Search for the cell housing the specified text and yield its (X, Y) center coordinate. 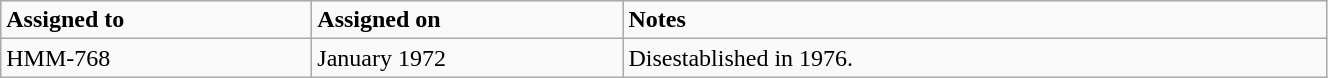
Assigned to (156, 20)
Assigned on (468, 20)
Notes (975, 20)
Disestablished in 1976. (975, 58)
January 1972 (468, 58)
HMM-768 (156, 58)
